Identify which cell holds the provided text, then report its [X, Y] central coordinate. 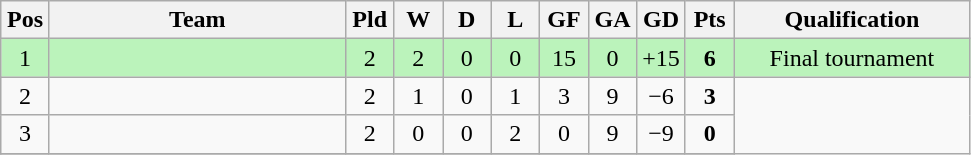
15 [564, 58]
D [466, 20]
Pld [370, 20]
Team [197, 20]
Final tournament [852, 58]
L [516, 20]
6 [710, 58]
GD [662, 20]
GA [612, 20]
−6 [662, 96]
−9 [662, 134]
Pos [26, 20]
+15 [662, 58]
GF [564, 20]
Pts [710, 20]
W [418, 20]
Qualification [852, 20]
